Detect which cell encompasses the target text, then output its [X, Y] center coordinate. 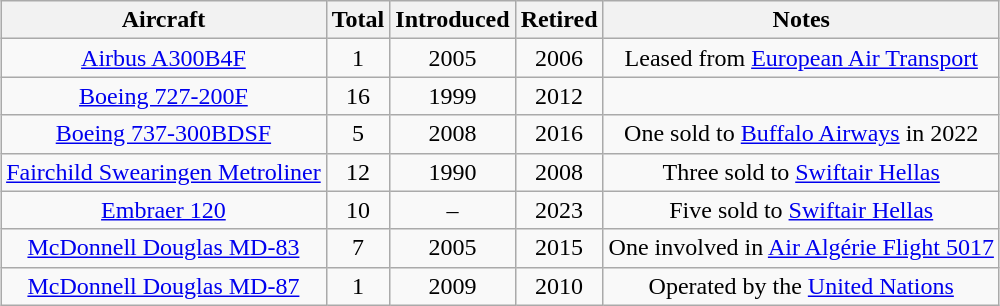
Three sold to Swiftair Hellas [801, 172]
One sold to Buffalo Airways in 2022 [801, 134]
10 [358, 210]
Total [358, 20]
Notes [801, 20]
1990 [452, 172]
16 [358, 96]
7 [358, 248]
Boeing 737-300BDSF [164, 134]
McDonnell Douglas MD-87 [164, 286]
Introduced [452, 20]
Boeing 727-200F [164, 96]
2023 [559, 210]
1999 [452, 96]
Airbus A300B4F [164, 58]
Aircraft [164, 20]
Operated by the United Nations [801, 286]
2009 [452, 286]
One involved in Air Algérie Flight 5017 [801, 248]
2006 [559, 58]
2015 [559, 248]
Retired [559, 20]
2012 [559, 96]
5 [358, 134]
– [452, 210]
Embraer 120 [164, 210]
Fairchild Swearingen Metroliner [164, 172]
12 [358, 172]
2010 [559, 286]
2016 [559, 134]
McDonnell Douglas MD-83 [164, 248]
Leased from European Air Transport [801, 58]
Five sold to Swiftair Hellas [801, 210]
